Pinpoint the cell where the given text exists, returning its (X, Y) midpoint coordinate. 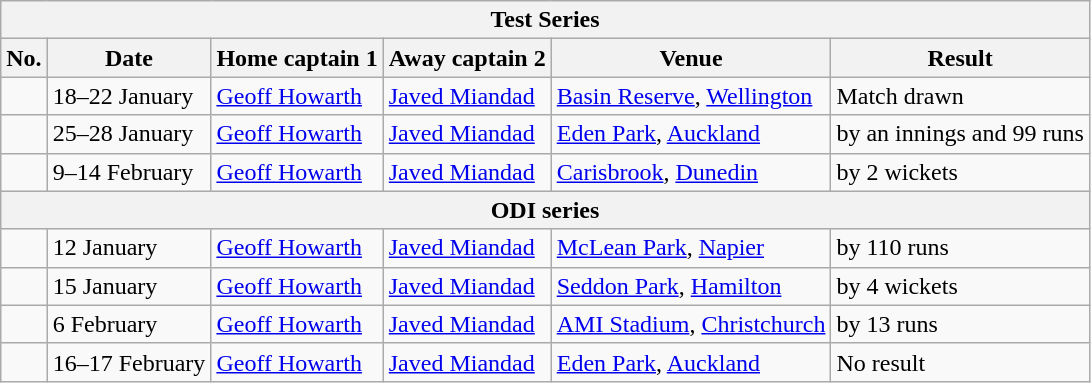
18–22 January (129, 96)
No result (960, 362)
Venue (691, 58)
Test Series (546, 20)
15 January (129, 286)
Date (129, 58)
Away captain 2 (467, 58)
Result (960, 58)
by 110 runs (960, 248)
Basin Reserve, Wellington (691, 96)
Home captain 1 (297, 58)
McLean Park, Napier (691, 248)
25–28 January (129, 134)
6 February (129, 324)
16–17 February (129, 362)
by an innings and 99 runs (960, 134)
ODI series (546, 210)
Seddon Park, Hamilton (691, 286)
AMI Stadium, Christchurch (691, 324)
12 January (129, 248)
Match drawn (960, 96)
9–14 February (129, 172)
Carisbrook, Dunedin (691, 172)
by 2 wickets (960, 172)
by 4 wickets (960, 286)
No. (24, 58)
by 13 runs (960, 324)
